Provide the (x, y) coordinate of the cell's center where the given text is located.  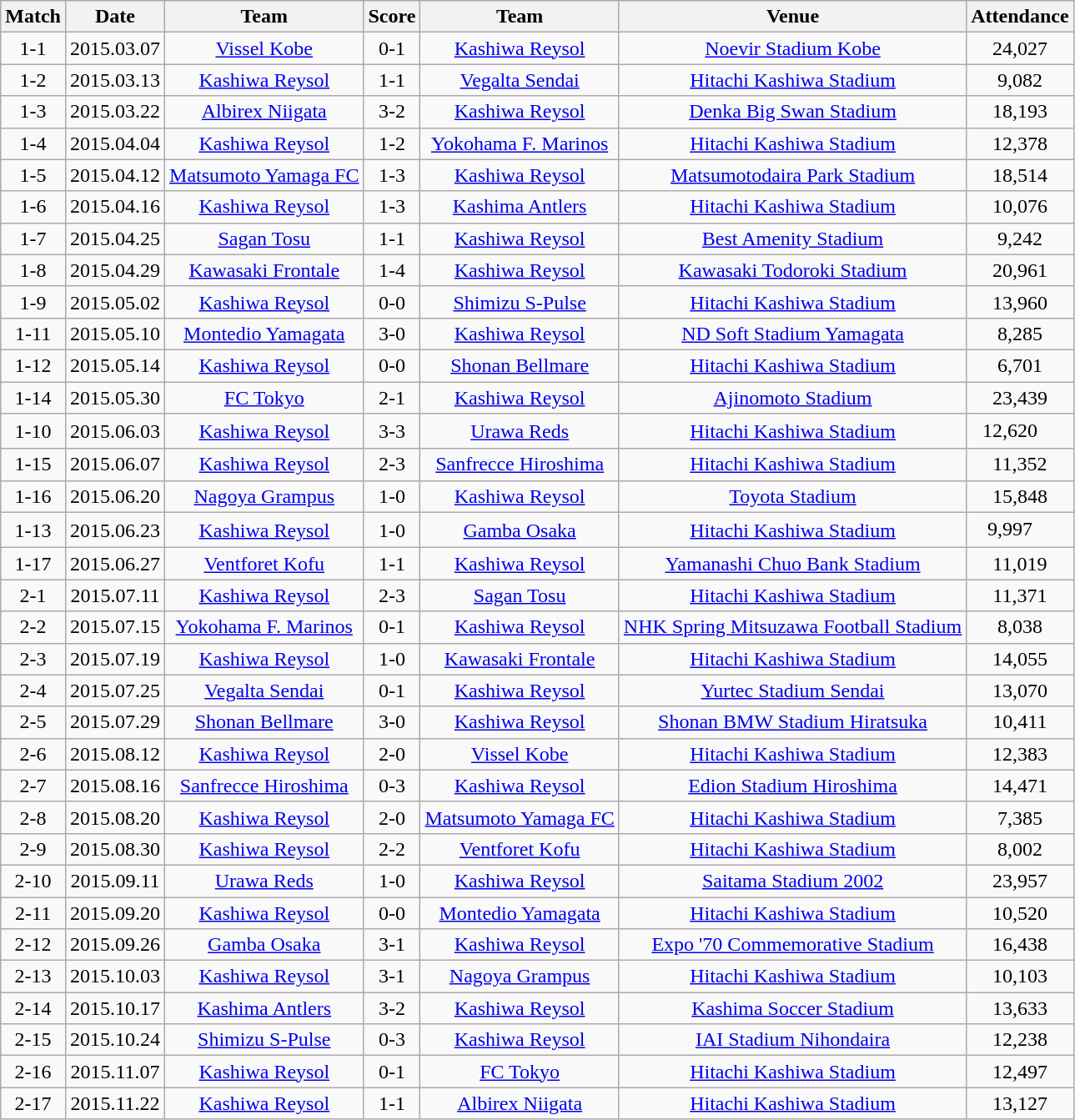
3-3 (392, 432)
12,378 (1020, 143)
7,385 (1020, 817)
1-6 (33, 207)
Denka Big Swan Stadium (792, 112)
Expo '70 Commemorative Stadium (792, 945)
2-11 (33, 913)
2015.09.26 (115, 945)
1-9 (33, 302)
IAI Stadium Nihondaira (792, 1040)
23,439 (1020, 398)
Venue (792, 17)
20,961 (1020, 270)
2015.04.29 (115, 270)
2015.09.20 (115, 913)
2015.05.02 (115, 302)
2-6 (33, 754)
2015.07.19 (115, 659)
2015.06.20 (115, 496)
2-15 (33, 1040)
1-14 (33, 398)
1-11 (33, 334)
10,103 (1020, 977)
2-8 (33, 817)
2015.04.12 (115, 175)
Kawasaki Todoroki Stadium (792, 270)
2015.07.29 (115, 722)
2015.04.16 (115, 207)
Yurtec Stadium Sendai (792, 691)
9,997 (1020, 530)
2015.08.12 (115, 754)
9,242 (1020, 239)
2015.03.22 (115, 112)
Kashima Soccer Stadium (792, 1008)
2015.11.22 (115, 1103)
1-16 (33, 496)
Edion Stadium Hiroshima (792, 786)
2015.05.10 (115, 334)
13,127 (1020, 1103)
2015.07.15 (115, 627)
1-15 (33, 465)
1-7 (33, 239)
2015.09.11 (115, 881)
14,471 (1020, 786)
2015.11.07 (115, 1072)
Match (33, 17)
18,193 (1020, 112)
2-5 (33, 722)
2-16 (33, 1072)
10,411 (1020, 722)
13,960 (1020, 302)
24,027 (1020, 48)
2015.05.14 (115, 365)
2015.06.07 (115, 465)
8,002 (1020, 849)
Best Amenity Stadium (792, 239)
2015.06.23 (115, 530)
6,701 (1020, 365)
2015.08.20 (115, 817)
2015.03.13 (115, 80)
1-5 (33, 175)
2-12 (33, 945)
2015.10.03 (115, 977)
2015.04.04 (115, 143)
2015.05.30 (115, 398)
2-10 (33, 881)
1-8 (33, 270)
10,520 (1020, 913)
9,082 (1020, 80)
2015.08.30 (115, 849)
8,285 (1020, 334)
2-14 (33, 1008)
2015.07.11 (115, 595)
Matsumotodaira Park Stadium (792, 175)
10,076 (1020, 207)
1-10 (33, 432)
12,620 (1020, 432)
2-4 (33, 691)
12,238 (1020, 1040)
11,352 (1020, 465)
2015.10.17 (115, 1008)
2-17 (33, 1103)
2015.10.24 (115, 1040)
Score (392, 17)
1-13 (33, 530)
18,514 (1020, 175)
15,848 (1020, 496)
Yamanashi Chuo Bank Stadium (792, 564)
Saitama Stadium 2002 (792, 881)
2015.03.07 (115, 48)
23,957 (1020, 881)
1-17 (33, 564)
8,038 (1020, 627)
13,633 (1020, 1008)
11,019 (1020, 564)
1-12 (33, 365)
Noevir Stadium Kobe (792, 48)
Ajinomoto Stadium (792, 398)
2-9 (33, 849)
Toyota Stadium (792, 496)
11,371 (1020, 595)
16,438 (1020, 945)
13,070 (1020, 691)
2015.04.25 (115, 239)
14,055 (1020, 659)
NHK Spring Mitsuzawa Football Stadium (792, 627)
Shonan BMW Stadium Hiratsuka (792, 722)
2-7 (33, 786)
2015.08.16 (115, 786)
2-13 (33, 977)
ND Soft Stadium Yamagata (792, 334)
Attendance (1020, 17)
12,383 (1020, 754)
Date (115, 17)
12,497 (1020, 1072)
2015.06.27 (115, 564)
2015.07.25 (115, 691)
2015.06.03 (115, 432)
